Determine the (x, y) coordinate at the center of the cell enclosing the given text.  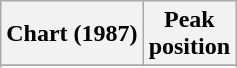
Chart (1987) (72, 34)
Peakposition (189, 34)
